Extract the (X, Y) coordinate from the center of the cell holding the provided text.  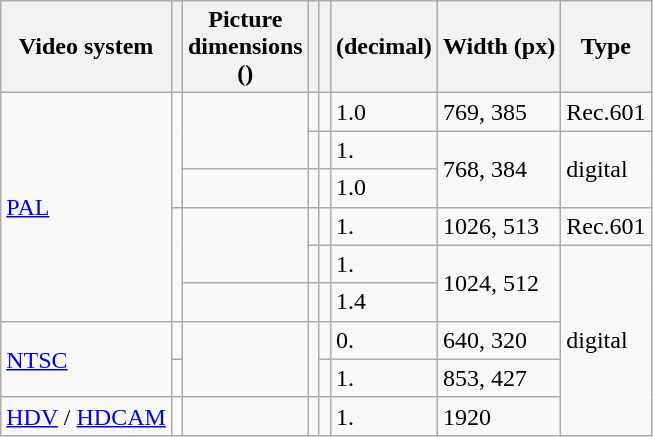
1026, 513 (498, 226)
Width (px) (498, 47)
NTSC (86, 359)
1024, 512 (498, 283)
Video system (86, 47)
0. (384, 340)
(decimal) (384, 47)
Type (606, 47)
769, 385 (498, 112)
PAL (86, 207)
Picture dimensions() (245, 47)
1920 (498, 416)
853, 427 (498, 378)
1.4 (384, 302)
HDV / HDCAM (86, 416)
640, 320 (498, 340)
768, 384 (498, 169)
